Search for the cell housing the specified text and yield its (X, Y) center coordinate. 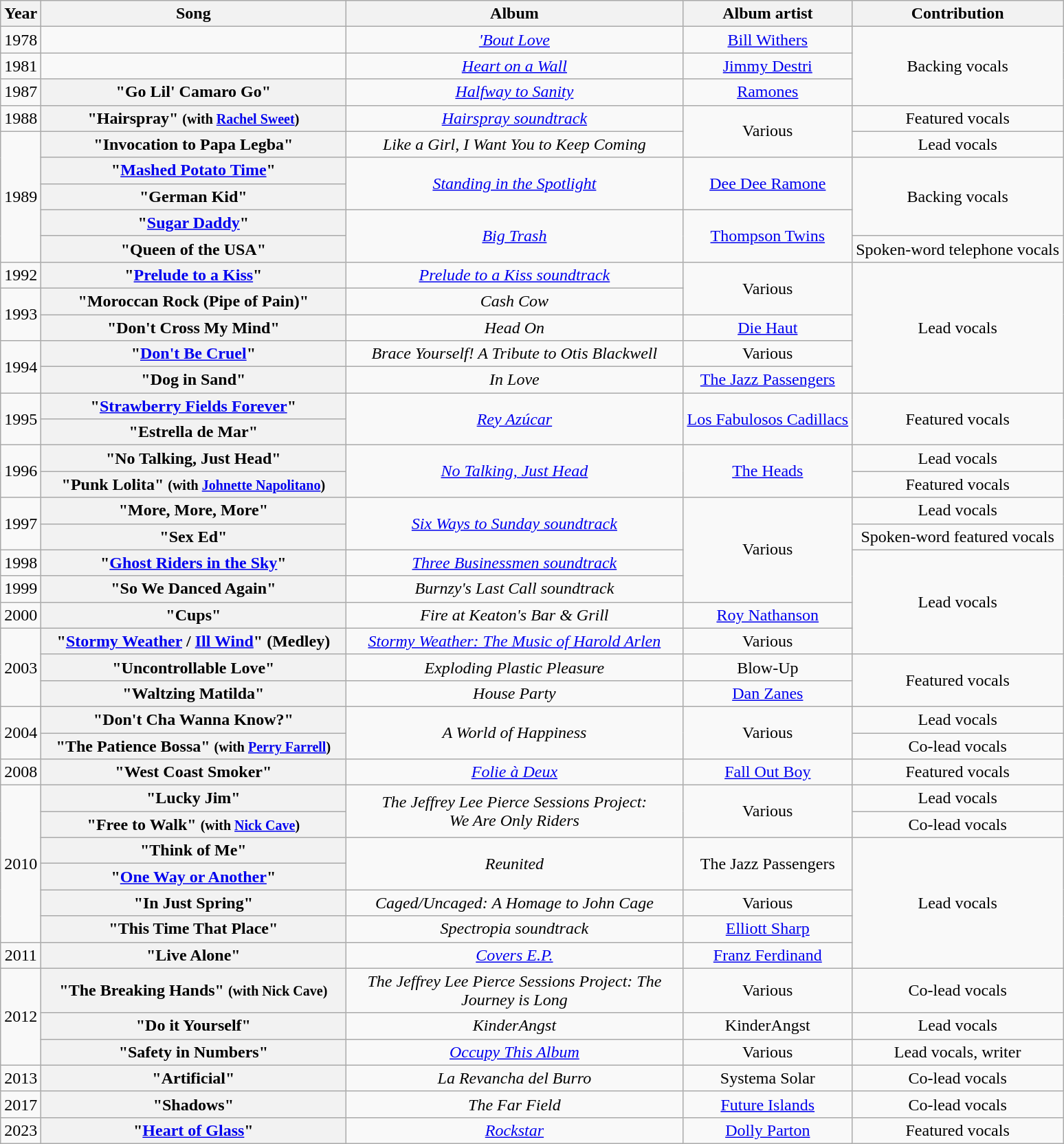
"Stormy Weather / Ill Wind" (Medley) (194, 641)
1997 (21, 524)
The Heads (768, 471)
Jimmy Destri (768, 66)
Dee Dee Ramone (768, 183)
Spectropia soundtrack (514, 929)
Spoken-word featured vocals (958, 537)
Folie à Deux (514, 772)
Roy Nathanson (768, 615)
"West Coast Smoker" (194, 772)
"Waltzing Matilda" (194, 693)
2012 (21, 1017)
Heart on a Wall (514, 66)
"One Way or Another" (194, 877)
Head On (514, 328)
"Sex Ed" (194, 537)
Blow-Up (768, 667)
2008 (21, 772)
Exploding Plastic Pleasure (514, 667)
Halfway to Sanity (514, 92)
"Free to Walk" (with Nick Cave) (194, 825)
Like a Girl, I Want You to Keep Coming (514, 144)
"Do it Yourself" (194, 1026)
'Bout Love (514, 40)
The Jeffrey Lee Pierce Sessions Project:We Are Only Riders (514, 811)
"In Just Spring" (194, 903)
Elliott Sharp (768, 929)
Hairspray soundtrack (514, 118)
"Don't Be Cruel" (194, 354)
"Estrella de Mar" (194, 432)
2013 (21, 1078)
1981 (21, 66)
Franz Ferdinand (768, 955)
1995 (21, 419)
Reunited (514, 864)
Six Ways to Sunday soundtrack (514, 524)
1998 (21, 563)
La Revancha del Burro (514, 1078)
Los Fabulosos Cadillacs (768, 419)
In Love (514, 380)
Song (194, 14)
Fire at Keaton's Bar & Grill (514, 615)
2017 (21, 1104)
"Think of Me" (194, 851)
Rockstar (514, 1130)
"Don't Cha Wanna Know?" (194, 719)
"Go Lil' Camaro Go" (194, 92)
1987 (21, 92)
"More, More, More" (194, 511)
"Heart of Glass" (194, 1130)
"Ghost Riders in the Sky" (194, 563)
"Cups" (194, 615)
2000 (21, 615)
"Mashed Potato Time" (194, 170)
1996 (21, 471)
Album artist (768, 14)
Standing in the Spotlight (514, 183)
Fall Out Boy (768, 772)
"Invocation to Papa Legba" (194, 144)
Lead vocals, writer (958, 1052)
1988 (21, 118)
Systema Solar (768, 1078)
Occupy This Album (514, 1052)
A World of Happiness (514, 732)
"Uncontrollable Love" (194, 667)
"The Patience Bossa" (with Perry Farrell) (194, 745)
"This Time That Place" (194, 929)
1994 (21, 367)
Three Businessmen soundtrack (514, 563)
No Talking, Just Head (514, 471)
"So We Danced Again" (194, 589)
Spoken-word telephone vocals (958, 249)
"Live Alone" (194, 955)
2004 (21, 732)
House Party (514, 693)
Contribution (958, 14)
"German Kid" (194, 197)
"Don't Cross My Mind" (194, 328)
1989 (21, 197)
2003 (21, 667)
2010 (21, 864)
Stormy Weather: The Music of Harold Arlen (514, 641)
2011 (21, 955)
"The Breaking Hands" (with Nick Cave) (194, 991)
Future Islands (768, 1104)
Caged/Uncaged: A Homage to John Cage (514, 903)
Album (514, 14)
"Prelude to a Kiss" (194, 275)
"Shadows" (194, 1104)
Year (21, 14)
"Moroccan Rock (Pipe of Pain)" (194, 301)
Dan Zanes (768, 693)
"Queen of the USA" (194, 249)
1978 (21, 40)
Covers E.P. (514, 955)
"Dog in Sand" (194, 380)
The Jeffrey Lee Pierce Sessions Project: The Journey is Long (514, 991)
"Artificial" (194, 1078)
"Lucky Jim" (194, 798)
1992 (21, 275)
2023 (21, 1130)
Ramones (768, 92)
The Far Field (514, 1104)
Prelude to a Kiss soundtrack (514, 275)
Burnzy's Last Call soundtrack (514, 589)
Brace Yourself! A Tribute to Otis Blackwell (514, 354)
Bill Withers (768, 40)
"Safety in Numbers" (194, 1052)
Dolly Parton (768, 1130)
Cash Cow (514, 301)
1999 (21, 589)
"Sugar Daddy" (194, 223)
"Hairspray" (with Rachel Sweet) (194, 118)
Rey Azúcar (514, 419)
Die Haut (768, 328)
"No Talking, Just Head" (194, 458)
Thompson Twins (768, 236)
"Punk Lolita" (with Johnette Napolitano) (194, 484)
Big Trash (514, 236)
"Strawberry Fields Forever" (194, 406)
1993 (21, 314)
